Scan for the cell matching the given text and deliver its [x, y] coordinate at center. 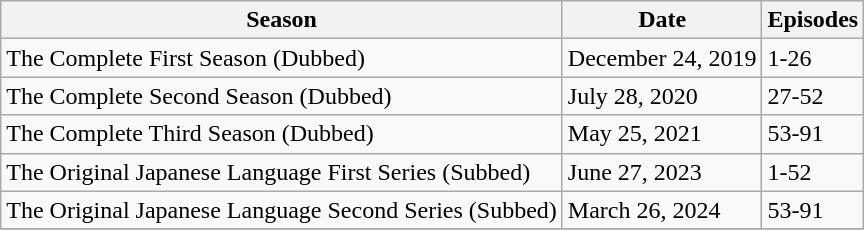
May 25, 2021 [662, 134]
June 27, 2023 [662, 172]
Episodes [813, 20]
1-52 [813, 172]
Date [662, 20]
Season [282, 20]
The Complete First Season (Dubbed) [282, 58]
The Complete Third Season (Dubbed) [282, 134]
March 26, 2024 [662, 210]
December 24, 2019 [662, 58]
The Original Japanese Language First Series (Subbed) [282, 172]
July 28, 2020 [662, 96]
1-26 [813, 58]
The Original Japanese Language Second Series (Subbed) [282, 210]
27-52 [813, 96]
The Complete Second Season (Dubbed) [282, 96]
